Determine the (X, Y) coordinate at the center of the cell enclosing the given text.  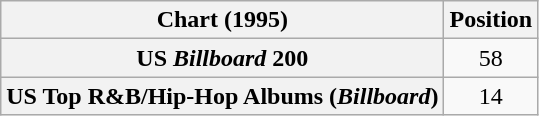
US Billboard 200 (222, 58)
Position (491, 20)
Chart (1995) (222, 20)
14 (491, 96)
58 (491, 58)
US Top R&B/Hip-Hop Albums (Billboard) (222, 96)
